Return the [x, y] coordinate for the center point of the cell that contains the specified text.  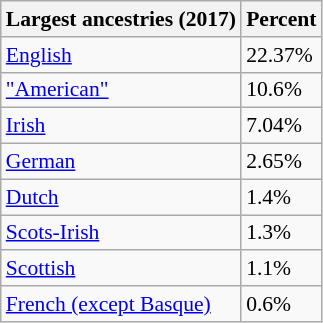
Scottish [121, 269]
Largest ancestries (2017) [121, 19]
2.65% [281, 162]
1.3% [281, 233]
"American" [121, 90]
Irish [121, 126]
1.1% [281, 269]
Dutch [121, 197]
Scots-Irish [121, 233]
7.04% [281, 126]
English [121, 55]
German [121, 162]
22.37% [281, 55]
Percent [281, 19]
10.6% [281, 90]
0.6% [281, 304]
French (except Basque) [121, 304]
1.4% [281, 197]
